Scan for the cell matching the given text and deliver its [x, y] coordinate at center. 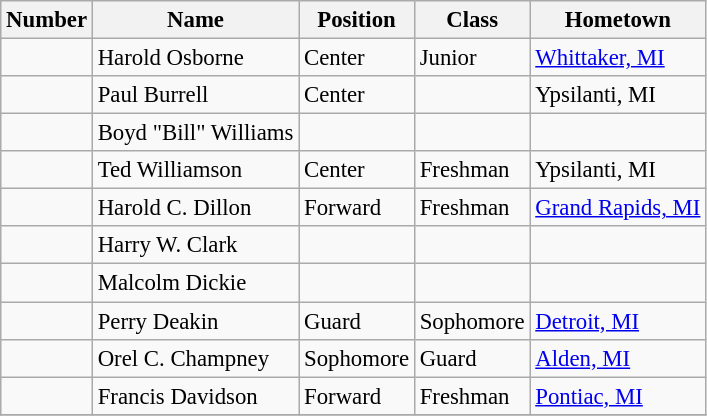
Name [195, 20]
Alden, MI [618, 358]
Orel C. Champney [195, 358]
Harold C. Dillon [195, 208]
Grand Rapids, MI [618, 208]
Perry Deakin [195, 321]
Class [472, 20]
Number [47, 20]
Harry W. Clark [195, 245]
Francis Davidson [195, 396]
Junior [472, 58]
Harold Osborne [195, 58]
Hometown [618, 20]
Malcolm Dickie [195, 283]
Detroit, MI [618, 321]
Position [357, 20]
Ted Williamson [195, 170]
Paul Burrell [195, 95]
Boyd "Bill" Williams [195, 133]
Pontiac, MI [618, 396]
Whittaker, MI [618, 58]
